Extract the [x, y] coordinate from the center of the cell holding the provided text.  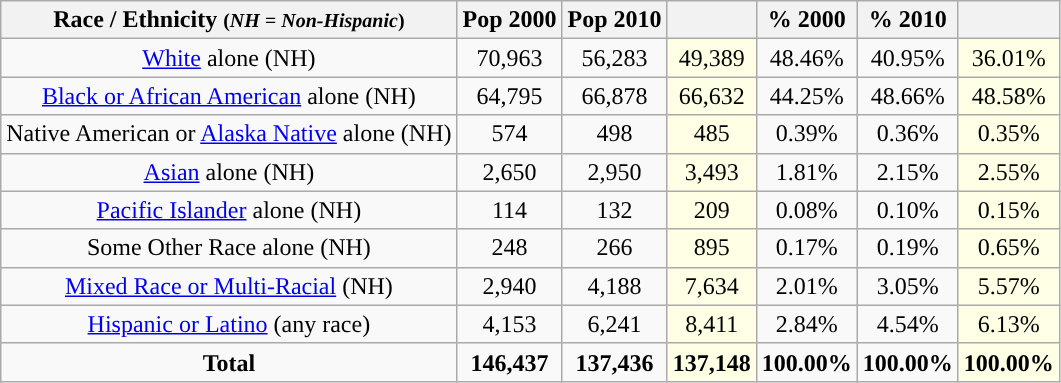
137,436 [614, 362]
64,795 [510, 96]
66,878 [614, 96]
56,283 [614, 58]
48.66% [908, 96]
0.39% [806, 134]
48.46% [806, 58]
6.13% [1008, 324]
209 [712, 210]
114 [510, 210]
0.36% [908, 134]
2.55% [1008, 172]
574 [510, 134]
1.81% [806, 172]
485 [712, 134]
4.54% [908, 324]
2.01% [806, 286]
Pop 2010 [614, 20]
0.10% [908, 210]
Race / Ethnicity (NH = Non-Hispanic) [229, 20]
2,950 [614, 172]
70,963 [510, 58]
49,389 [712, 58]
Total [229, 362]
146,437 [510, 362]
4,188 [614, 286]
2,940 [510, 286]
36.01% [1008, 58]
Pacific Islander alone (NH) [229, 210]
Native American or Alaska Native alone (NH) [229, 134]
248 [510, 248]
132 [614, 210]
% 2010 [908, 20]
0.19% [908, 248]
% 2000 [806, 20]
Black or African American alone (NH) [229, 96]
895 [712, 248]
7,634 [712, 286]
44.25% [806, 96]
3,493 [712, 172]
Pop 2000 [510, 20]
266 [614, 248]
0.65% [1008, 248]
2.15% [908, 172]
0.15% [1008, 210]
40.95% [908, 58]
2,650 [510, 172]
48.58% [1008, 96]
2.84% [806, 324]
White alone (NH) [229, 58]
Some Other Race alone (NH) [229, 248]
Asian alone (NH) [229, 172]
4,153 [510, 324]
0.17% [806, 248]
Hispanic or Latino (any race) [229, 324]
6,241 [614, 324]
8,411 [712, 324]
0.35% [1008, 134]
66,632 [712, 96]
5.57% [1008, 286]
498 [614, 134]
3.05% [908, 286]
137,148 [712, 362]
0.08% [806, 210]
Mixed Race or Multi-Racial (NH) [229, 286]
